Pinpoint the cell where the given text exists, returning its [X, Y] midpoint coordinate. 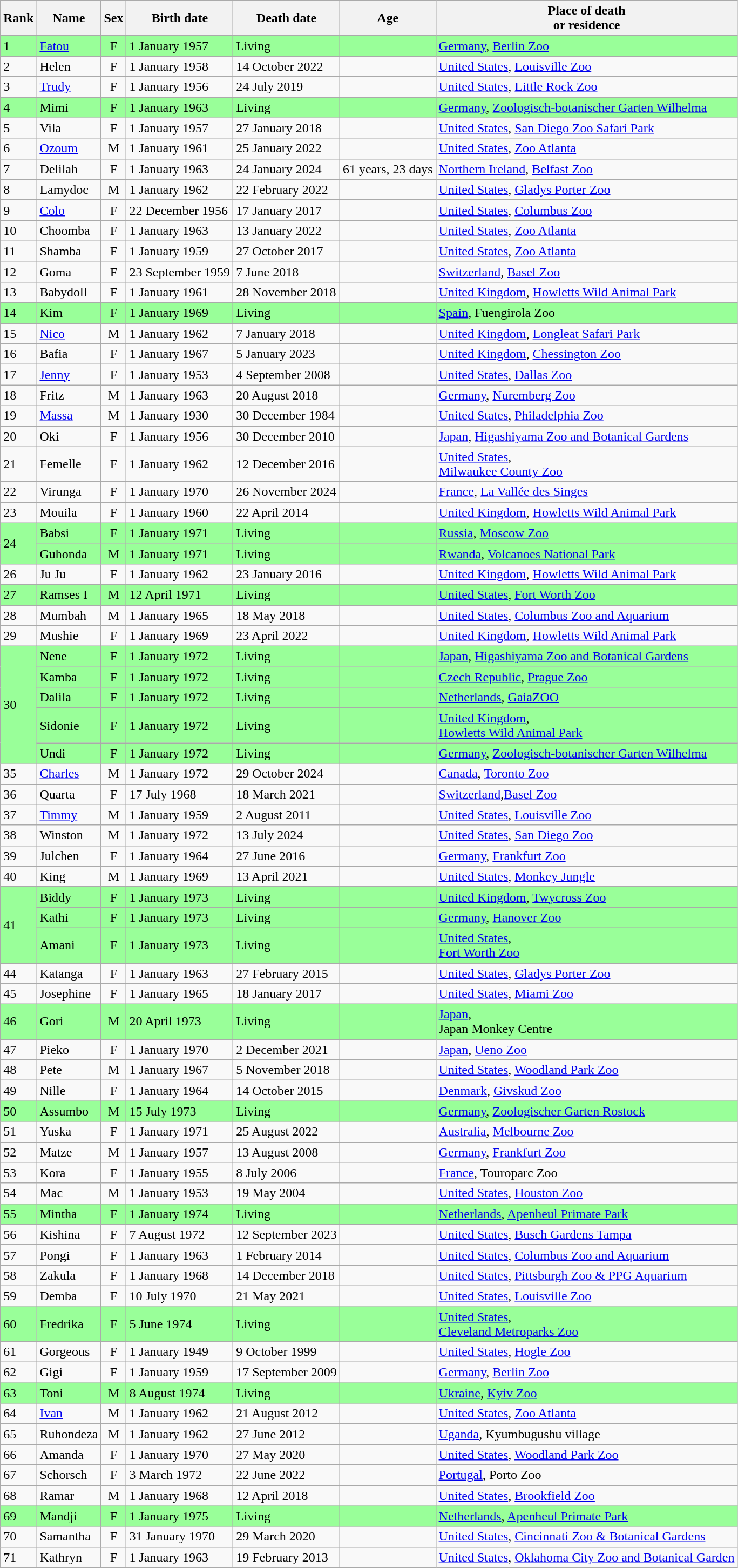
24 July 2019 [287, 87]
13 July 2024 [287, 835]
Bafia [69, 354]
30 December 2010 [287, 436]
1 [18, 46]
30 [18, 705]
France, Touroparc Zoo [586, 1173]
22 December 1956 [180, 210]
21 May 2021 [287, 1296]
United States, Columbus Zoo [586, 210]
Fritz [69, 395]
Assumbo [69, 1111]
United States, Hogle Zoo [586, 1352]
19 May 2004 [287, 1193]
24 [18, 543]
Name [69, 18]
Nico [69, 334]
1 February 2014 [287, 1255]
1 January 1974 [180, 1214]
Gorgeous [69, 1352]
Age [388, 18]
United Kingdom, Longleat Safari Park [586, 334]
9 [18, 210]
63 [18, 1393]
Uganda, Kyumbugushu village [586, 1434]
France, La Vallée des Singes [586, 492]
54 [18, 1193]
20 [18, 436]
47 [18, 1050]
Ramar [69, 1496]
21 August 2012 [287, 1414]
Massa [69, 416]
Zakula [69, 1275]
Winston [69, 835]
Babsi [69, 533]
Nille [69, 1091]
2 August 2011 [287, 815]
48 [18, 1070]
27 [18, 594]
Australia, Melbourne Zoo [586, 1132]
Ivan [69, 1414]
Japan,Japan Monkey Centre [586, 1022]
Kamba [69, 677]
Mimi [69, 107]
27 June 2016 [287, 856]
9 October 1999 [287, 1352]
1 January 1975 [180, 1516]
Pieko [69, 1050]
18 May 2018 [287, 615]
Sidonie [69, 726]
Fatou [69, 46]
28 November 2018 [287, 293]
66 [18, 1455]
62 [18, 1373]
12 December 2016 [287, 464]
55 [18, 1214]
61 years, 23 days [388, 169]
Ruhondeza [69, 1434]
Northern Ireland, Belfast Zoo [586, 169]
Mac [69, 1193]
Gori [69, 1022]
28 [18, 615]
Choomba [69, 231]
44 [18, 974]
1 January 1958 [180, 66]
10 July 1970 [180, 1296]
United States,Fort Worth Zoo [586, 945]
Sex [113, 18]
United Kingdom, Chessington Zoo [586, 354]
40 [18, 876]
12 [18, 272]
5 [18, 128]
56 [18, 1234]
United States,Cleveland Metroparks Zoo [586, 1324]
Mintha [69, 1214]
Kishina [69, 1234]
Amani [69, 945]
36 [18, 794]
2 December 2021 [287, 1050]
13 April 2021 [287, 876]
7 August 1972 [180, 1234]
5 November 2018 [287, 1070]
14 October 2022 [287, 66]
Babydoll [69, 293]
14 [18, 313]
52 [18, 1152]
13 August 2008 [287, 1152]
Julchen [69, 856]
Kathryn [69, 1557]
61 [18, 1352]
Mouila [69, 512]
23 [18, 512]
United States, Pittsburgh Zoo & PPG Aquarium [586, 1275]
Timmy [69, 815]
13 January 2022 [287, 231]
1 January 1960 [180, 512]
29 March 2020 [287, 1537]
68 [18, 1496]
United States, San Diego Zoo Safari Park [586, 128]
1 January 1949 [180, 1352]
3 March 1972 [180, 1475]
Demba [69, 1296]
17 January 2017 [287, 210]
59 [18, 1296]
23 April 2022 [287, 636]
Death date [287, 18]
United States, San Diego Zoo [586, 835]
2 [18, 66]
25 August 2022 [287, 1132]
Biddy [69, 897]
Samantha [69, 1537]
4 September 2008 [287, 375]
Josephine [69, 994]
8 [18, 190]
Switzerland, Basel Zoo [586, 272]
3 [18, 87]
26 November 2024 [287, 492]
United States, Fort Worth Zoo [586, 594]
Germany, Hanover Zoo [586, 917]
20 April 1973 [180, 1022]
23 January 2016 [287, 574]
Virunga [69, 492]
23 September 1959 [180, 272]
22 April 2014 [287, 512]
19 [18, 416]
Matze [69, 1152]
United States, Miami Zoo [586, 994]
14 December 2018 [287, 1275]
Mushie [69, 636]
1 January 1955 [180, 1173]
Lamydoc [69, 190]
Gigi [69, 1373]
Ramses I [69, 594]
29 October 2024 [287, 774]
4 [18, 107]
18 [18, 395]
30 December 1984 [287, 416]
18 January 2017 [287, 994]
United States, Oklahoma City Zoo and Botanical Garden [586, 1557]
29 [18, 636]
Mumbah [69, 615]
United States, Philadelphia Zoo [586, 416]
15 July 1973 [180, 1111]
10 [18, 231]
1 January 1930 [180, 416]
Place of deathor residence [586, 18]
50 [18, 1111]
49 [18, 1091]
17 [18, 375]
Amanda [69, 1455]
65 [18, 1434]
41 [18, 924]
Russia, Moscow Zoo [586, 533]
Switzerland,Basel Zoo [586, 794]
Ukraine, Kyiv Zoo [586, 1393]
21 [18, 464]
27 June 2012 [287, 1434]
United States, Houston Zoo [586, 1193]
Ozoum [69, 148]
Mandji [69, 1516]
70 [18, 1537]
Dalila [69, 698]
31 January 1970 [180, 1537]
Germany, Nuremberg Zoo [586, 395]
8 July 2006 [287, 1173]
7 June 2018 [287, 272]
67 [18, 1475]
Canada, Toronto Zoo [586, 774]
17 September 2009 [287, 1373]
19 February 2013 [287, 1557]
12 April 2018 [287, 1496]
64 [18, 1414]
60 [18, 1324]
Germany, Zoologischer Garten Rostock [586, 1111]
United Kingdom,Howletts Wild Animal Park [586, 726]
Kim [69, 313]
Pongi [69, 1255]
United States, Dallas Zoo [586, 375]
Fredrika [69, 1324]
15 [18, 334]
24 January 2024 [287, 169]
58 [18, 1275]
Toni [69, 1393]
25 January 2022 [287, 148]
Nene [69, 657]
16 [18, 354]
5 June 1974 [180, 1324]
27 October 2017 [287, 251]
Colo [69, 210]
39 [18, 856]
Delilah [69, 169]
United States, Monkey Jungle [586, 876]
53 [18, 1173]
Shamba [69, 251]
King [69, 876]
35 [18, 774]
Femelle [69, 464]
22 June 2022 [287, 1475]
11 [18, 251]
Netherlands, GaiaZOO [586, 698]
27 January 2018 [287, 128]
13 [18, 293]
Charles [69, 774]
Kathi [69, 917]
Kora [69, 1173]
69 [18, 1516]
12 April 1971 [180, 594]
Rank [18, 18]
Japan, Ueno Zoo [586, 1050]
7 January 2018 [287, 334]
United States, Busch Gardens Tampa [586, 1234]
Katanga [69, 974]
22 [18, 492]
51 [18, 1132]
22 February 2022 [287, 190]
26 [18, 574]
Vila [69, 128]
Rwanda, Volcanoes National Park [586, 553]
Jenny [69, 375]
Yuska [69, 1132]
37 [18, 815]
Pete [69, 1070]
United States, Brookfield Zoo [586, 1496]
38 [18, 835]
United States,Milwaukee County Zoo [586, 464]
United Kingdom, Twycross Zoo [586, 897]
Quarta [69, 794]
Schorsch [69, 1475]
8 August 1974 [180, 1393]
71 [18, 1557]
Goma [69, 272]
46 [18, 1022]
6 [18, 148]
Spain, Fuengirola Zoo [586, 313]
Denmark, Givskud Zoo [586, 1091]
United States, Little Rock Zoo [586, 87]
7 [18, 169]
Oki [69, 436]
14 October 2015 [287, 1091]
Helen [69, 66]
17 July 1968 [180, 794]
Guhonda [69, 553]
Trudy [69, 87]
Portugal, Porto Zoo [586, 1475]
Ju Ju [69, 574]
20 August 2018 [287, 395]
Czech Republic, Prague Zoo [586, 677]
57 [18, 1255]
5 January 2023 [287, 354]
27 May 2020 [287, 1455]
United States, Cincinnati Zoo & Botanical Gardens [586, 1537]
Undi [69, 753]
45 [18, 994]
18 March 2021 [287, 794]
12 September 2023 [287, 1234]
Birth date [180, 18]
27 February 2015 [287, 974]
